Extract the (x, y) coordinate from the center of the cell holding the provided text.  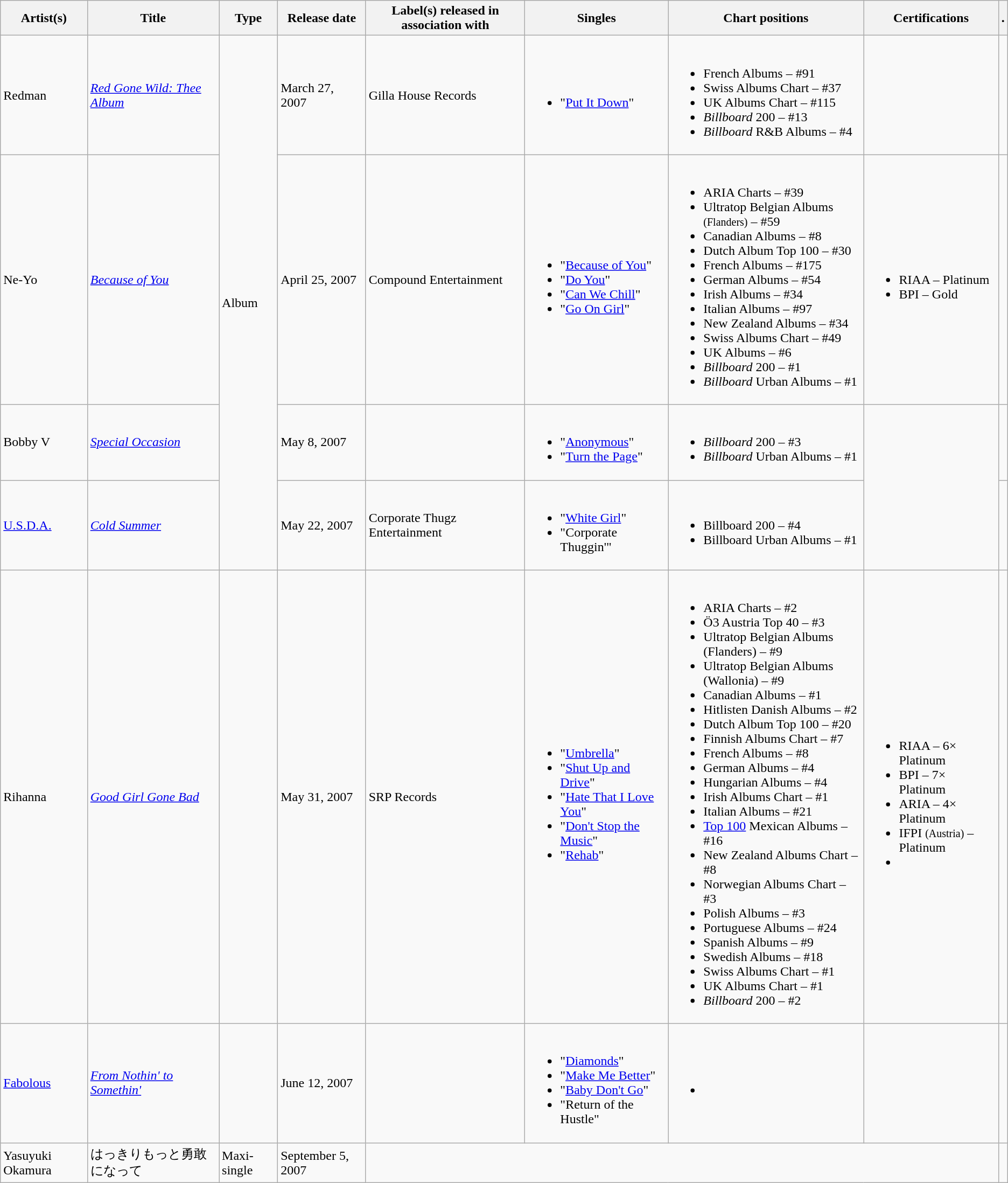
Special Occasion (153, 442)
May 31, 2007 (322, 797)
Ne-Yo (44, 280)
Cold Summer (153, 525)
Label(s) released in association with (445, 18)
June 12, 2007 (322, 1083)
Chart positions (766, 18)
Certifications (931, 18)
April 25, 2007 (322, 280)
Gilla House Records (445, 95)
Fabolous (44, 1083)
May 22, 2007 (322, 525)
RIAA – 6× PlatinumBPI – 7× PlatinumARIA – 4× PlatinumIFPI (Austria) – Platinum (931, 797)
"Diamonds""Make Me Better""Baby Don't Go""Return of the Hustle" (597, 1083)
Billboard 200 – #4Billboard Urban Albums – #1 (766, 525)
French Albums – #91Swiss Albums Chart – #37UK Albums Chart – #115Billboard 200 – #13Billboard R&B Albums – #4 (766, 95)
"White Girl""Corporate Thuggin'" (597, 525)
Rihanna (44, 797)
September 5, 2007 (322, 1163)
"Put It Down" (597, 95)
Artist(s) (44, 18)
Billboard 200 – #3Billboard Urban Albums – #1 (766, 442)
Good Girl Gone Bad (153, 797)
March 27, 2007 (322, 95)
Because of You (153, 280)
Singles (597, 18)
"Anonymous""Turn the Page" (597, 442)
Redman (44, 95)
U.S.D.A. (44, 525)
RIAA – PlatinumBPI – Gold (931, 280)
Release date (322, 18)
Album (249, 303)
"Umbrella""Shut Up and Drive""Hate That I Love You""Don't Stop the Music""Rehab" (597, 797)
Bobby V (44, 442)
Corporate Thugz Entertainment (445, 525)
Type (249, 18)
Compound Entertainment (445, 280)
Title (153, 18)
"Because of You""Do You""Can We Chill""Go On Girl" (597, 280)
From Nothin' to Somethin' (153, 1083)
Yasuyuki Okamura (44, 1163)
. (1003, 18)
May 8, 2007 (322, 442)
Red Gone Wild: Thee Album (153, 95)
SRP Records (445, 797)
Maxi-single (249, 1163)
はっきりもっと勇敢になって (153, 1163)
